Find where the given text appears and provide that cell's center as [X, Y] coordinate. 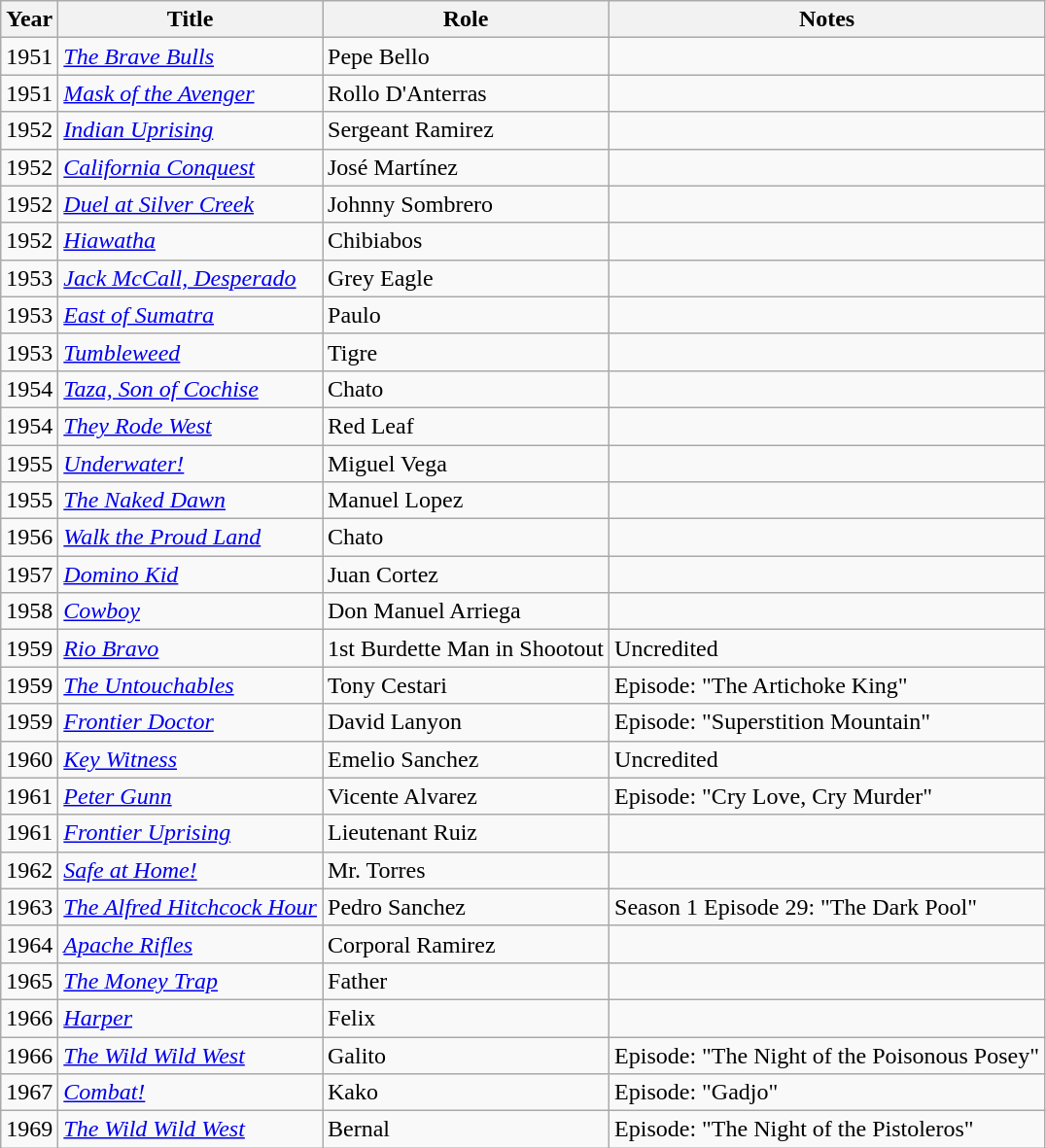
Notes [827, 19]
Chibiabos [467, 241]
1957 [29, 574]
Duel at Silver Creek [191, 204]
Walk the Proud Land [191, 538]
Frontier Uprising [191, 833]
Title [191, 19]
1st Burdette Man in Shootout [467, 648]
Episode: "Cry Love, Cry Murder" [827, 796]
Sergeant Ramirez [467, 130]
Kako [467, 1093]
Role [467, 19]
Hiawatha [191, 241]
Apache Rifles [191, 944]
Miguel Vega [467, 464]
1962 [29, 870]
Felix [467, 1018]
Corporal Ramirez [467, 944]
Key Witness [191, 759]
Bernal [467, 1130]
Mr. Torres [467, 870]
Pepe Bello [467, 56]
Paulo [467, 315]
The Money Trap [191, 981]
Combat! [191, 1093]
Cowboy [191, 611]
Safe at Home! [191, 870]
1956 [29, 538]
Frontier Doctor [191, 722]
The Untouchables [191, 685]
Tigre [467, 352]
1963 [29, 907]
Mask of the Avenger [191, 93]
Episode: "The Night of the Poisonous Posey" [827, 1055]
Episode: "Superstition Mountain" [827, 722]
Tony Cestari [467, 685]
Year [29, 19]
East of Sumatra [191, 315]
Red Leaf [467, 426]
Vicente Alvarez [467, 796]
Taza, Son of Cochise [191, 389]
Juan Cortez [467, 574]
1964 [29, 944]
Lieutenant Ruiz [467, 833]
Episode: "The Artichoke King" [827, 685]
Domino Kid [191, 574]
Emelio Sanchez [467, 759]
Episode: "The Night of the Pistoleros" [827, 1130]
Grey Eagle [467, 278]
José Martínez [467, 167]
Pedro Sanchez [467, 907]
Rio Bravo [191, 648]
Peter Gunn [191, 796]
Episode: "Gadjo" [827, 1093]
Johnny Sombrero [467, 204]
Season 1 Episode 29: "The Dark Pool" [827, 907]
1969 [29, 1130]
The Brave Bulls [191, 56]
Father [467, 981]
David Lanyon [467, 722]
Galito [467, 1055]
They Rode West [191, 426]
Tumbleweed [191, 352]
Rollo D'Anterras [467, 93]
Manuel Lopez [467, 501]
The Naked Dawn [191, 501]
1958 [29, 611]
Indian Uprising [191, 130]
Jack McCall, Desperado [191, 278]
California Conquest [191, 167]
Harper [191, 1018]
1960 [29, 759]
1967 [29, 1093]
The Alfred Hitchcock Hour [191, 907]
Don Manuel Arriega [467, 611]
Underwater! [191, 464]
1965 [29, 981]
